Search for the cell housing the specified text and yield its (x, y) center coordinate. 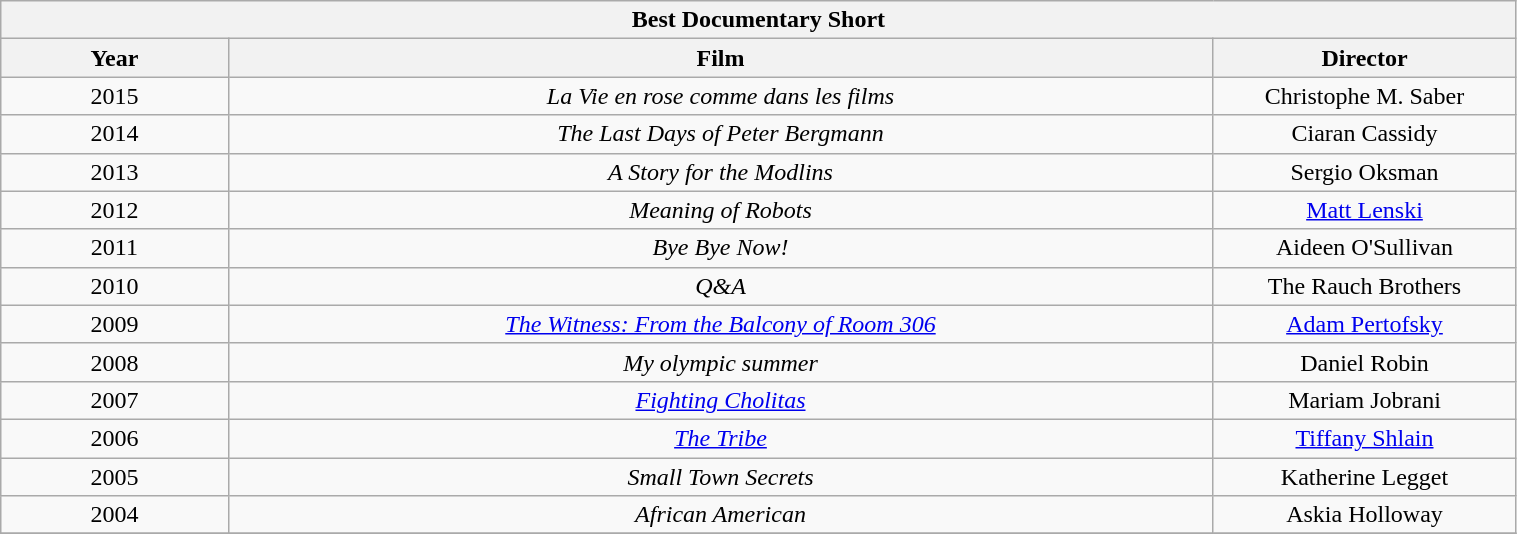
2010 (114, 286)
Best Documentary Short (758, 20)
2015 (114, 96)
Mariam Jobrani (1364, 400)
Christophe M. Saber (1364, 96)
2011 (114, 248)
Aideen O'Sullivan (1364, 248)
Askia Holloway (1364, 515)
Daniel Robin (1364, 362)
2013 (114, 172)
Q&A (720, 286)
2006 (114, 438)
Sergio Oksman (1364, 172)
The Witness: From the Balcony of Room 306 (720, 324)
Year (114, 58)
Katherine Legget (1364, 477)
2005 (114, 477)
My olympic summer (720, 362)
Tiffany Shlain (1364, 438)
Film (720, 58)
2008 (114, 362)
2009 (114, 324)
2007 (114, 400)
La Vie en rose comme dans les films (720, 96)
Director (1364, 58)
African American (720, 515)
The Last Days of Peter Bergmann (720, 134)
Bye Bye Now! (720, 248)
Ciaran Cassidy (1364, 134)
Meaning of Robots (720, 210)
Small Town Secrets (720, 477)
Fighting Cholitas (720, 400)
Matt Lenski (1364, 210)
A Story for the Modlins (720, 172)
2014 (114, 134)
2004 (114, 515)
Adam Pertofsky (1364, 324)
The Tribe (720, 438)
2012 (114, 210)
The Rauch Brothers (1364, 286)
